Extract the (x, y) coordinate from the center of the cell holding the provided text.  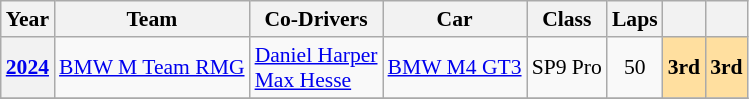
Daniel Harper Max Hesse (316, 68)
2024 (28, 68)
50 (635, 68)
Class (567, 19)
BMW M Team RMG (152, 68)
Co-Drivers (316, 19)
Laps (635, 19)
SP9 Pro (567, 68)
Year (28, 19)
Team (152, 19)
BMW M4 GT3 (455, 68)
Car (455, 19)
